Return [X, Y] of the center of cell containing provided text 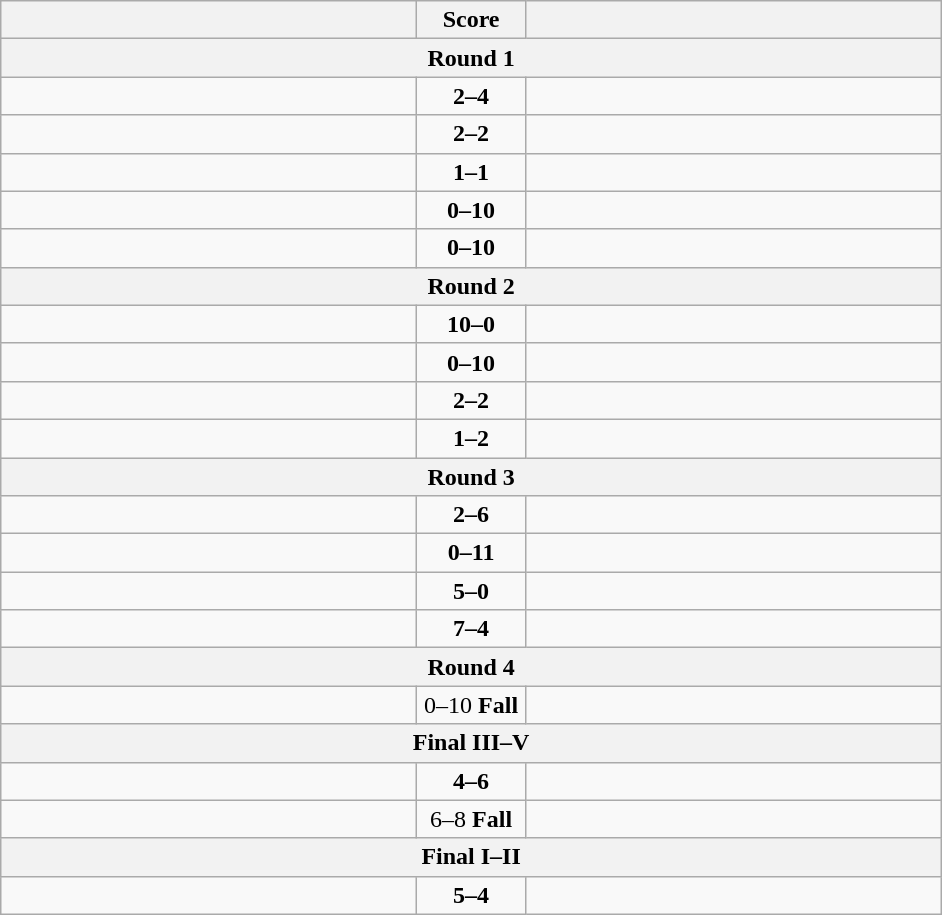
Final I–II [472, 857]
2–4 [472, 96]
Round 2 [472, 286]
0–10 Fall [472, 705]
10–0 [472, 324]
1–1 [472, 172]
5–4 [472, 895]
4–6 [472, 781]
1–2 [472, 438]
Round 1 [472, 58]
5–0 [472, 591]
Round 3 [472, 477]
Score [472, 20]
Round 4 [472, 667]
2–6 [472, 515]
7–4 [472, 629]
0–11 [472, 553]
Final III–V [472, 743]
6–8 Fall [472, 819]
